Scan for the cell matching the given text and deliver its [x, y] coordinate at center. 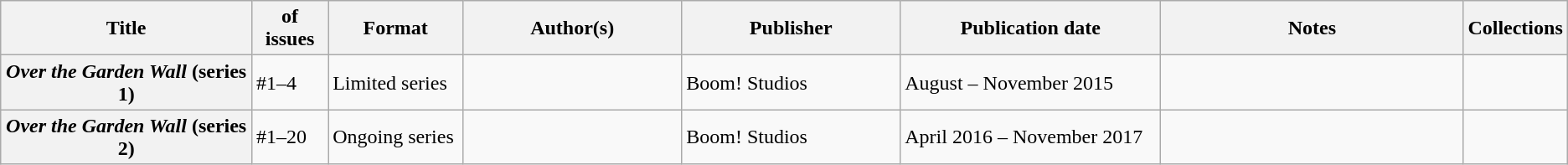
Over the Garden Wall (series 2) [126, 137]
#1–4 [290, 82]
Title [126, 28]
#1–20 [290, 137]
Notes [1312, 28]
August – November 2015 [1030, 82]
of issues [290, 28]
Author(s) [573, 28]
April 2016 – November 2017 [1030, 137]
Format [395, 28]
Collections [1515, 28]
Publisher [791, 28]
Over the Garden Wall (series 1) [126, 82]
Ongoing series [395, 137]
Publication date [1030, 28]
Limited series [395, 82]
